Return the [X, Y] coordinate for the center point of the cell that contains the specified text.  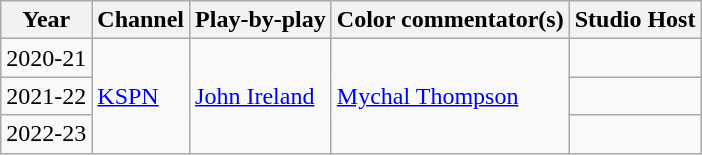
Mychal Thompson [450, 96]
Year [46, 20]
Channel [141, 20]
Play-by-play [261, 20]
2022-23 [46, 134]
KSPN [141, 96]
2021-22 [46, 96]
John Ireland [261, 96]
Color commentator(s) [450, 20]
Studio Host [635, 20]
2020-21 [46, 58]
